Scan for the cell matching the given text and deliver its [X, Y] coordinate at center. 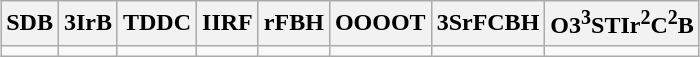
O33STIr2C2B [622, 24]
OOOOT [380, 24]
IIRF [228, 24]
SDB [30, 24]
rFBH [294, 24]
TDDC [156, 24]
3IrB [88, 24]
3SrFCBH [488, 24]
